For the text-containing cell, return its midpoint in (X, Y) coordinate format. 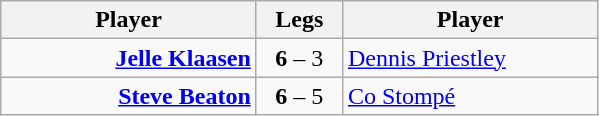
6 – 3 (299, 58)
Dennis Priestley (470, 58)
6 – 5 (299, 96)
Jelle Klaasen (129, 58)
Co Stompé (470, 96)
Steve Beaton (129, 96)
Legs (299, 20)
